Capture the cell that displays the provided text and extract its (X, Y) central coordinate. 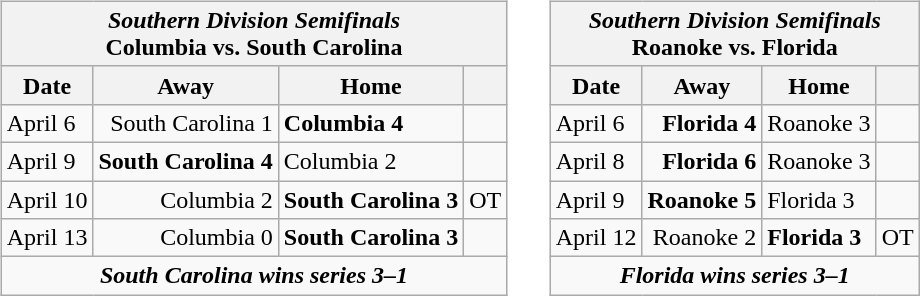
Florida 4 (702, 123)
Roanoke 5 (702, 199)
Florida wins series 3–1 (734, 276)
April 13 (47, 238)
April 12 (596, 238)
Southern Division Semifinals Columbia vs. South Carolina (254, 34)
Columbia 0 (186, 238)
Florida 6 (702, 161)
South Carolina 4 (186, 161)
Southern Division Semifinals Roanoke vs. Florida (734, 34)
South Carolina wins series 3–1 (254, 276)
April 8 (596, 161)
South Carolina 1 (186, 123)
Roanoke 2 (702, 238)
April 10 (47, 199)
Columbia 4 (370, 123)
